Determine the [x, y] coordinate at the center of the cell enclosing the given text.  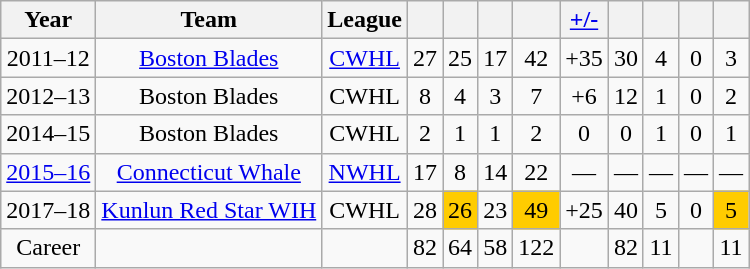
27 [424, 58]
42 [536, 58]
Team [209, 20]
122 [536, 248]
22 [536, 172]
Year [48, 20]
14 [496, 172]
23 [496, 210]
Connecticut Whale [209, 172]
+6 [584, 96]
+25 [584, 210]
58 [496, 248]
28 [424, 210]
2014–15 [48, 134]
49 [536, 210]
25 [460, 58]
40 [626, 210]
2017–18 [48, 210]
+/- [584, 20]
12 [626, 96]
26 [460, 210]
2012–13 [48, 96]
Career [48, 248]
+35 [584, 58]
NWHL [365, 172]
64 [460, 248]
2015–16 [48, 172]
30 [626, 58]
League [365, 20]
7 [536, 96]
Kunlun Red Star WIH [209, 210]
2011–12 [48, 58]
